Capture the cell that displays the provided text and extract its (x, y) central coordinate. 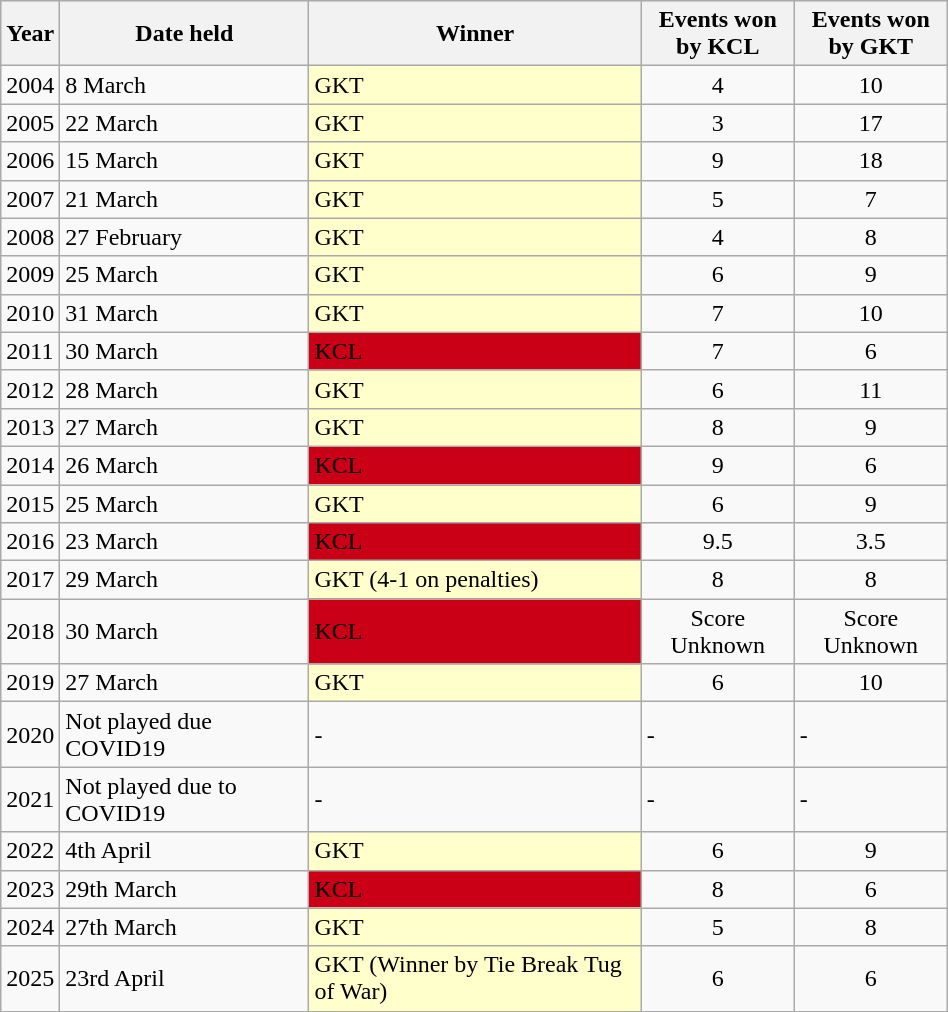
22 March (184, 123)
2011 (30, 351)
2023 (30, 889)
23rd April (184, 978)
2019 (30, 683)
2006 (30, 161)
Events wonby GKT (870, 34)
28 March (184, 389)
2024 (30, 927)
2025 (30, 978)
Date held (184, 34)
Winner (475, 34)
2015 (30, 503)
2021 (30, 800)
2022 (30, 851)
2007 (30, 199)
9.5 (718, 542)
2018 (30, 632)
17 (870, 123)
Not played due to COVID19 (184, 800)
29th March (184, 889)
27 February (184, 237)
21 March (184, 199)
15 March (184, 161)
GKT (Winner by Tie Break Tug of War) (475, 978)
3.5 (870, 542)
27th March (184, 927)
2004 (30, 85)
2008 (30, 237)
29 March (184, 580)
11 (870, 389)
2014 (30, 465)
4th April (184, 851)
Not played due COVID19 (184, 734)
2020 (30, 734)
3 (718, 123)
GKT (4-1 on penalties) (475, 580)
Year (30, 34)
2009 (30, 275)
8 March (184, 85)
26 March (184, 465)
23 March (184, 542)
31 March (184, 313)
2017 (30, 580)
2012 (30, 389)
2005 (30, 123)
2013 (30, 427)
18 (870, 161)
Events wonby KCL (718, 34)
2010 (30, 313)
2016 (30, 542)
